Output the (X, Y) coordinate of the center of the cell containing the given text.  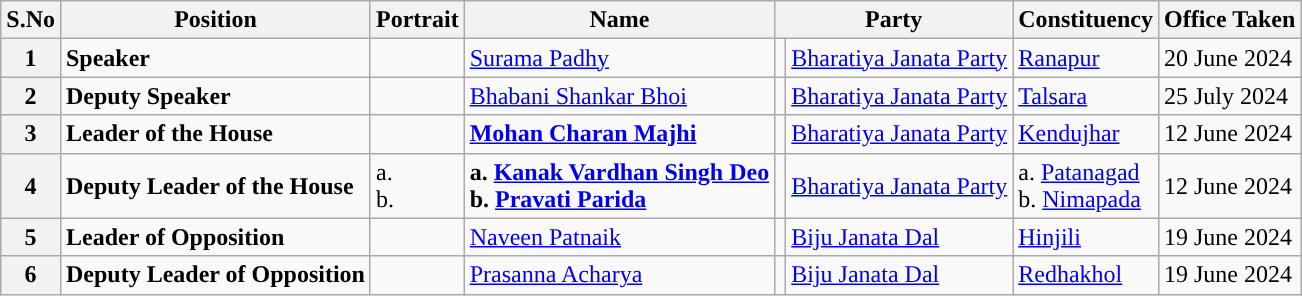
Prasanna Acharya (620, 275)
Deputy Leader of Opposition (215, 275)
a. Patanagadb. Nimapada (1086, 186)
Leader of the House (215, 134)
25 July 2024 (1229, 96)
Naveen Patnaik (620, 237)
Talsara (1086, 96)
S.No (31, 20)
Position (215, 20)
3 (31, 134)
Deputy Leader of the House (215, 186)
Bhabani Shankar Bhoi (620, 96)
Name (620, 20)
Redhakhol (1086, 275)
1 (31, 58)
5 (31, 237)
Office Taken (1229, 20)
a. b. (417, 186)
Portrait (417, 20)
4 (31, 186)
Ranapur (1086, 58)
Hinjili (1086, 237)
Deputy Speaker (215, 96)
Mohan Charan Majhi (620, 134)
Constituency (1086, 20)
Party (894, 20)
Kendujhar (1086, 134)
Leader of Opposition (215, 237)
6 (31, 275)
2 (31, 96)
a. Kanak Vardhan Singh Deob. Pravati Parida (620, 186)
Surama Padhy (620, 58)
Speaker (215, 58)
20 June 2024 (1229, 58)
